Return the (X, Y) coordinate for the center point of the cell that contains the specified text.  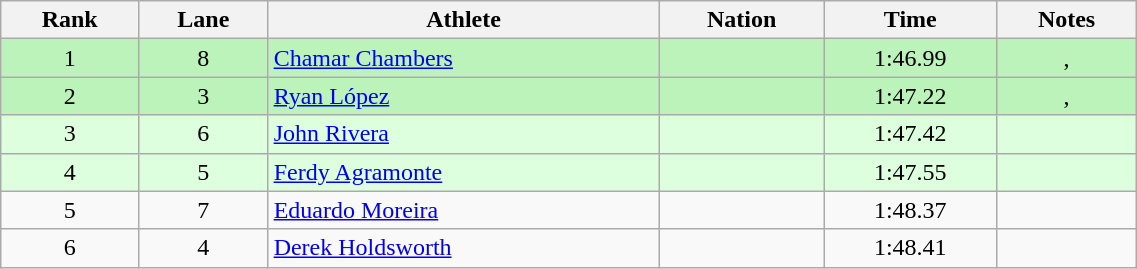
1:48.37 (910, 210)
Nation (742, 20)
Ryan López (464, 96)
Lane (204, 20)
1:47.22 (910, 96)
Chamar Chambers (464, 58)
1:46.99 (910, 58)
Derek Holdsworth (464, 248)
Notes (1066, 20)
1:47.55 (910, 172)
John Rivera (464, 134)
Eduardo Moreira (464, 210)
7 (204, 210)
Ferdy Agramonte (464, 172)
Time (910, 20)
8 (204, 58)
Athlete (464, 20)
1:48.41 (910, 248)
Rank (70, 20)
1 (70, 58)
2 (70, 96)
1:47.42 (910, 134)
